Pinpoint the cell where the given text exists, returning its [x, y] midpoint coordinate. 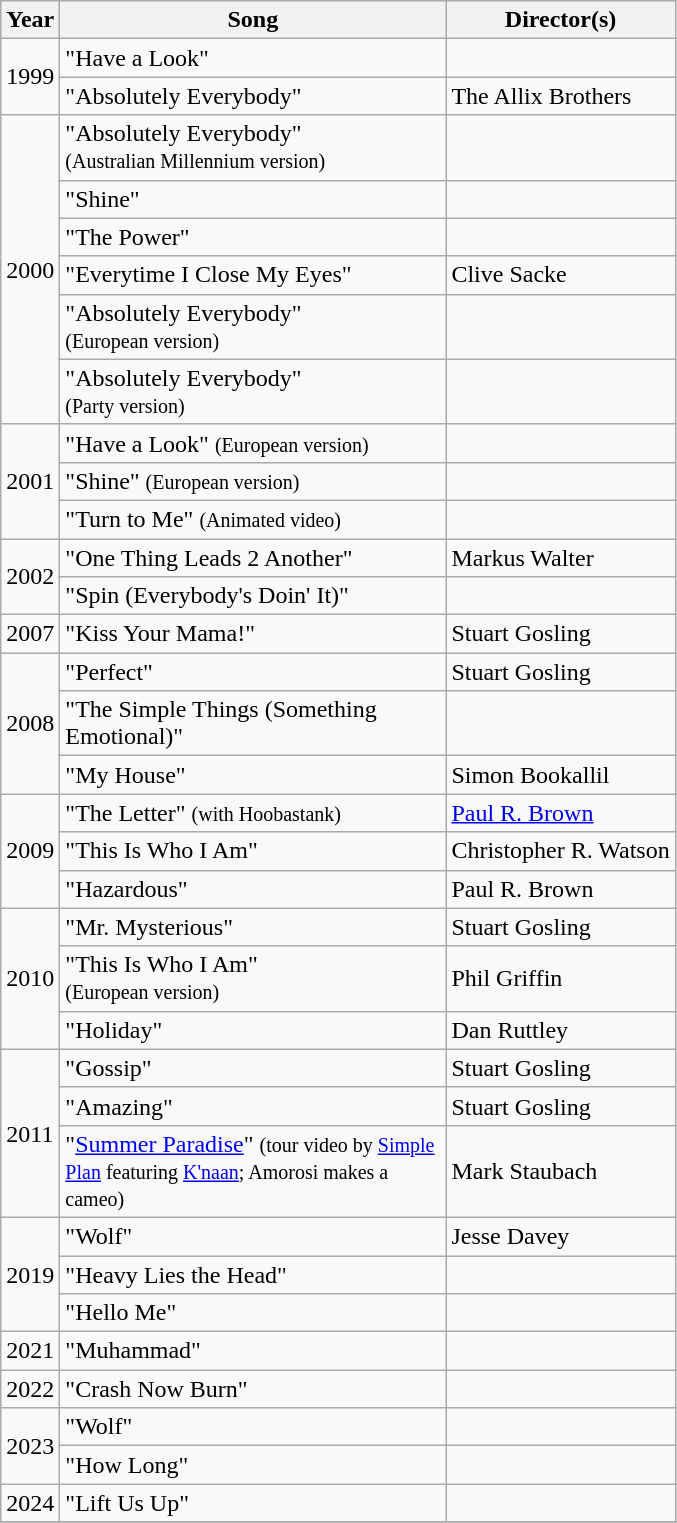
2019 [30, 1274]
2009 [30, 851]
1999 [30, 77]
"My House" [253, 775]
"Spin (Everybody's Doin' It)" [253, 596]
2002 [30, 576]
"Crash Now Burn" [253, 1389]
The Allix Brothers [560, 96]
"Mr. Mysterious" [253, 927]
"Gossip" [253, 1068]
2022 [30, 1389]
"Absolutely Everybody" [253, 96]
Year [30, 20]
"Lift Us Up" [253, 1503]
"This Is Who I Am" [253, 851]
"The Simple Things (Something Emotional)" [253, 724]
2021 [30, 1351]
2023 [30, 1446]
"Perfect" [253, 672]
Simon Bookallil [560, 775]
"Summer Paradise" (tour video by Simple Plan featuring K'naan; Amorosi makes a cameo) [253, 1171]
Dan Ruttley [560, 1030]
"Shine" (European version) [253, 481]
Song [253, 20]
"Shine" [253, 199]
"Holiday" [253, 1030]
"The Letter" (with Hoobastank) [253, 813]
"Hello Me" [253, 1313]
"Absolutely Everybody" (Party version) [253, 392]
"Heavy Lies the Head" [253, 1275]
Director(s) [560, 20]
Jesse Davey [560, 1236]
"Kiss Your Mama!" [253, 634]
2010 [30, 978]
"Muhammad" [253, 1351]
Mark Staubach [560, 1171]
"Everytime I Close My Eyes" [253, 275]
2007 [30, 634]
2008 [30, 724]
Markus Walter [560, 557]
"Hazardous" [253, 889]
"Have a Look" [253, 58]
"Absolutely Everybody" (Australian Millennium version) [253, 148]
2001 [30, 481]
"Have a Look" (European version) [253, 443]
2024 [30, 1503]
2011 [30, 1133]
"Amazing" [253, 1106]
"One Thing Leads 2 Another" [253, 557]
"How Long" [253, 1465]
"Absolutely Everybody" (European version) [253, 326]
"Turn to Me" (Animated video) [253, 519]
Phil Griffin [560, 978]
2000 [30, 270]
"The Power" [253, 237]
Christopher R. Watson [560, 851]
Clive Sacke [560, 275]
"This Is Who I Am" (European version) [253, 978]
